Pinpoint the cell where the given text exists, returning its (x, y) midpoint coordinate. 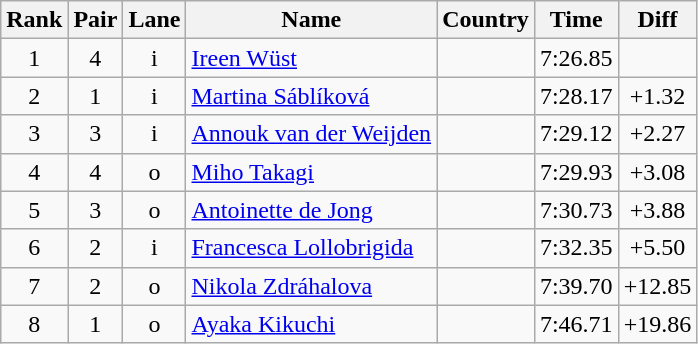
+19.86 (658, 324)
Lane (154, 20)
7:32.35 (576, 248)
+3.08 (658, 172)
Name (312, 20)
Diff (658, 20)
Martina Sáblíková (312, 96)
+1.32 (658, 96)
Ireen Wüst (312, 58)
7:29.93 (576, 172)
7:30.73 (576, 210)
Country (486, 20)
Miho Takagi (312, 172)
5 (34, 210)
7:39.70 (576, 286)
Nikola Zdráhalova (312, 286)
+5.50 (658, 248)
Antoinette de Jong (312, 210)
8 (34, 324)
7:26.85 (576, 58)
Francesca Lollobrigida (312, 248)
+3.88 (658, 210)
Annouk van der Weijden (312, 134)
Time (576, 20)
Rank (34, 20)
7:28.17 (576, 96)
Ayaka Kikuchi (312, 324)
7:46.71 (576, 324)
7 (34, 286)
+12.85 (658, 286)
6 (34, 248)
Pair (96, 20)
7:29.12 (576, 134)
+2.27 (658, 134)
